Determine the (x, y) coordinate at the center of the cell enclosing the given text.  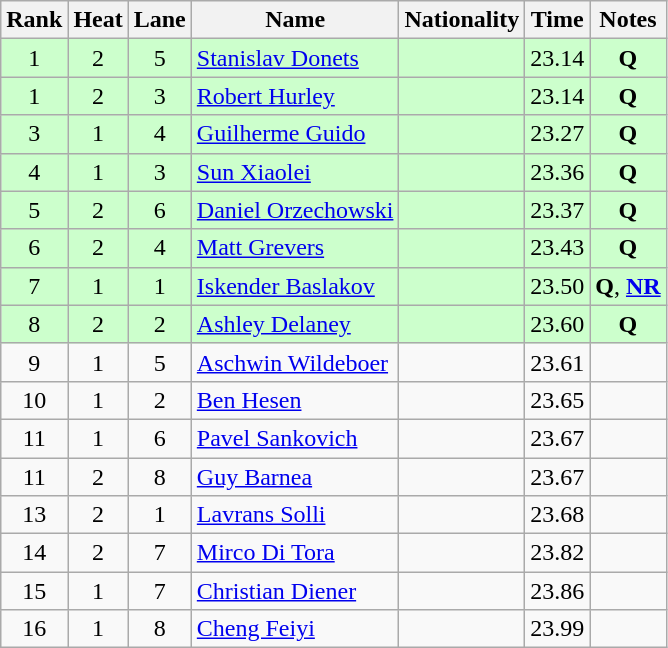
9 (34, 362)
Aschwin Wildeboer (295, 362)
23.86 (558, 591)
23.65 (558, 400)
Ben Hesen (295, 400)
Guy Barnea (295, 477)
Sun Xiaolei (295, 172)
Guilherme Guido (295, 134)
Robert Hurley (295, 96)
Mirco Di Tora (295, 553)
Matt Grevers (295, 248)
23.82 (558, 553)
23.99 (558, 629)
16 (34, 629)
Notes (628, 20)
23.61 (558, 362)
23.43 (558, 248)
23.37 (558, 210)
Rank (34, 20)
Lavrans Solli (295, 515)
23.68 (558, 515)
Daniel Orzechowski (295, 210)
Ashley Delaney (295, 324)
13 (34, 515)
Pavel Sankovich (295, 438)
Lane (160, 20)
14 (34, 553)
Name (295, 20)
Heat (98, 20)
15 (34, 591)
10 (34, 400)
23.60 (558, 324)
Christian Diener (295, 591)
Cheng Feiyi (295, 629)
Q, NR (628, 286)
23.50 (558, 286)
Iskender Baslakov (295, 286)
23.36 (558, 172)
Nationality (462, 20)
23.27 (558, 134)
Time (558, 20)
Stanislav Donets (295, 58)
